Detect which cell encompasses the target text, then output its (X, Y) center coordinate. 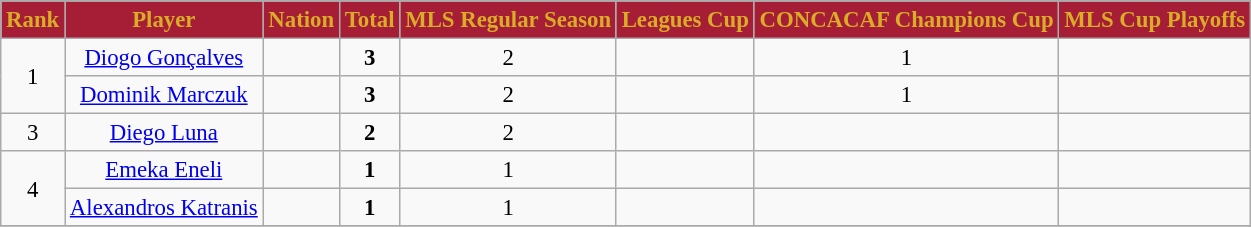
Rank (33, 20)
4 (33, 188)
Diogo Gonçalves (164, 58)
Leagues Cup (685, 20)
Total (369, 20)
CONCACAF Champions Cup (906, 20)
Player (164, 20)
Alexandros Katranis (164, 208)
Dominik Marczuk (164, 95)
Diego Luna (164, 133)
Emeka Eneli (164, 170)
Nation (301, 20)
MLS Cup Playoffs (1155, 20)
MLS Regular Season (508, 20)
